Return [x, y] of the center of cell containing provided text 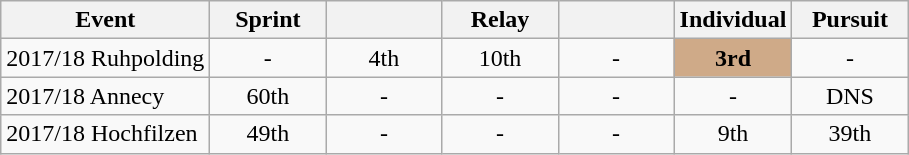
4th [384, 58]
Individual [733, 20]
10th [500, 58]
49th [268, 134]
9th [733, 134]
2017/18 Hochfilzen [106, 134]
Relay [500, 20]
3rd [733, 58]
Pursuit [850, 20]
2017/18 Annecy [106, 96]
2017/18 Ruhpolding [106, 58]
39th [850, 134]
Sprint [268, 20]
60th [268, 96]
DNS [850, 96]
Event [106, 20]
